Return (X, Y) of the center of cell containing provided text 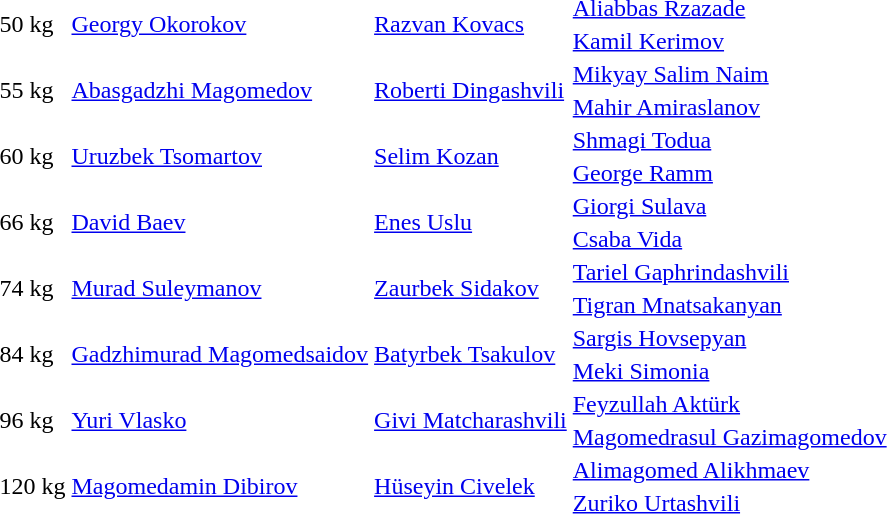
Murad Suleymanov (220, 288)
Givi Matcharashvili (471, 420)
Yuri Vlasko (220, 420)
Selim Kozan (471, 156)
Enes Uslu (471, 222)
David Baev (220, 222)
Roberti Dingashvili (471, 90)
Zaurbek Sidakov (471, 288)
Abasgadzhi Magomedov (220, 90)
Batyrbek Tsakulov (471, 354)
Uruzbek Tsomartov (220, 156)
Gadzhimurad Magomedsaidov (220, 354)
